Find where the given text appears and provide that cell's center as [X, Y] coordinate. 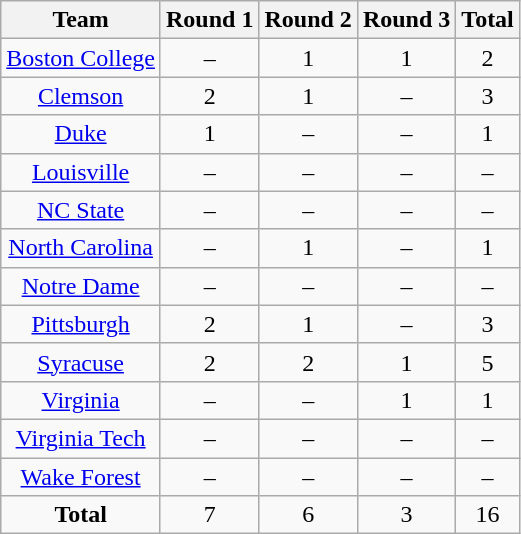
Clemson [81, 96]
6 [308, 515]
North Carolina [81, 248]
Louisville [81, 172]
Wake Forest [81, 477]
Boston College [81, 58]
Duke [81, 134]
Round 1 [209, 20]
Round 3 [406, 20]
Notre Dame [81, 286]
NC State [81, 210]
5 [488, 362]
Round 2 [308, 20]
Virginia [81, 400]
16 [488, 515]
7 [209, 515]
Pittsburgh [81, 324]
Team [81, 20]
Syracuse [81, 362]
Virginia Tech [81, 438]
